Return [X, Y] of the center of cell containing provided text 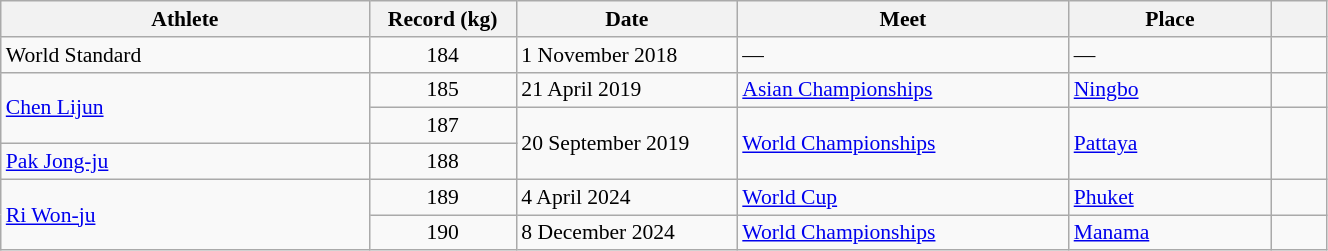
World Cup [902, 197]
Place [1170, 19]
1 November 2018 [626, 55]
Phuket [1170, 197]
189 [442, 197]
Record (kg) [442, 19]
Manama [1170, 233]
World Standard [185, 55]
Meet [902, 19]
8 December 2024 [626, 233]
21 April 2019 [626, 90]
4 April 2024 [626, 197]
185 [442, 90]
188 [442, 162]
Chen Lijun [185, 108]
Pak Jong-ju [185, 162]
190 [442, 233]
Ningbo [1170, 90]
Date [626, 19]
Pattaya [1170, 144]
Asian Championships [902, 90]
184 [442, 55]
187 [442, 126]
20 September 2019 [626, 144]
Ri Won-ju [185, 214]
Athlete [185, 19]
